Output the [X, Y] coordinate of the center of the cell containing the given text.  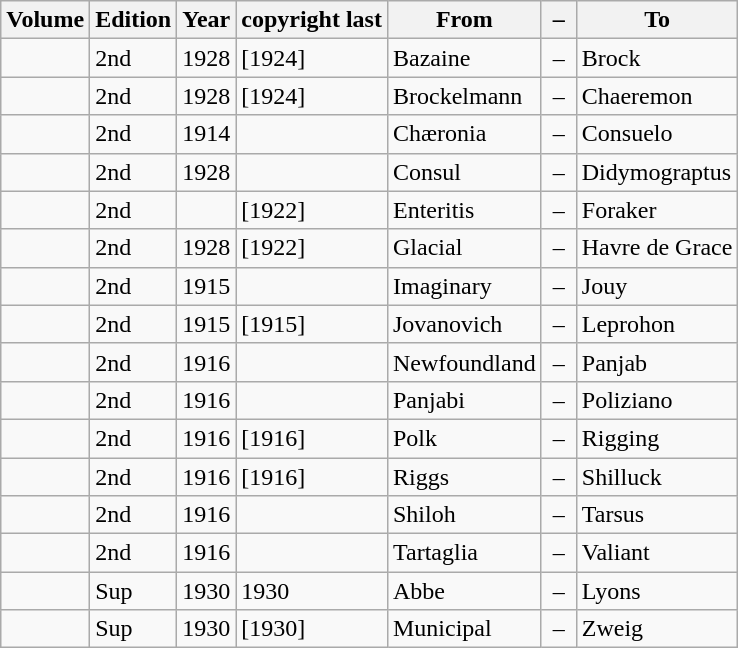
Year [206, 20]
Shilluck [657, 477]
Poliziano [657, 400]
Municipal [464, 629]
Havre de Grace [657, 248]
1914 [206, 134]
Chæronia [464, 134]
Didymograptus [657, 172]
Polk [464, 438]
Tartaglia [464, 553]
Rigging [657, 438]
Volume [46, 20]
Panjab [657, 362]
Foraker [657, 210]
Consul [464, 172]
From [464, 20]
Shiloh [464, 515]
To [657, 20]
Enteritis [464, 210]
Brockelmann [464, 96]
copyright last [312, 20]
Panjabi [464, 400]
Abbe [464, 591]
Valiant [657, 553]
Chaeremon [657, 96]
[1930] [312, 629]
[1915] [312, 324]
Brock [657, 58]
Consuelo [657, 134]
Jouy [657, 286]
Newfoundland [464, 362]
Edition [134, 20]
Jovanovich [464, 324]
Lyons [657, 591]
Imaginary [464, 286]
Riggs [464, 477]
Bazaine [464, 58]
Leprohon [657, 324]
Zweig [657, 629]
Glacial [464, 248]
Tarsus [657, 515]
